Return the (x, y) coordinate for the center point of the cell that contains the specified text.  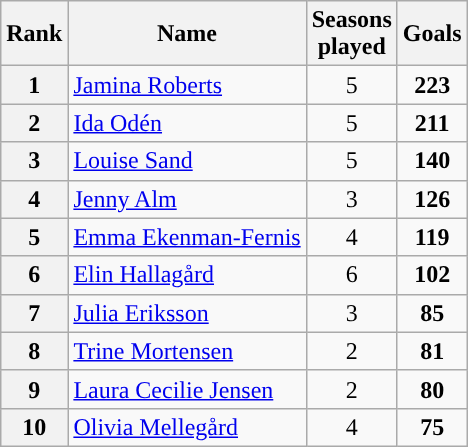
Elin Hallagård (187, 275)
119 (432, 237)
Julia Eriksson (187, 313)
75 (432, 427)
Name (187, 34)
85 (432, 313)
10 (34, 427)
Rank (34, 34)
211 (432, 123)
80 (432, 389)
8 (34, 351)
Jenny Alm (187, 199)
Ida Odén (187, 123)
Laura Cecilie Jensen (187, 389)
Olivia Mellegård (187, 427)
102 (432, 275)
Goals (432, 34)
Seasonsplayed (352, 34)
Jamina Roberts (187, 85)
1 (34, 85)
223 (432, 85)
Emma Ekenman-Fernis (187, 237)
9 (34, 389)
7 (34, 313)
81 (432, 351)
126 (432, 199)
140 (432, 161)
Louise Sand (187, 161)
Trine Mortensen (187, 351)
